Pinpoint the cell where the given text exists, returning its [x, y] midpoint coordinate. 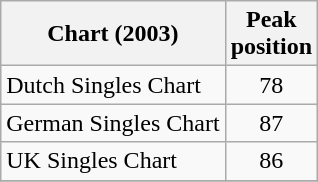
Chart (2003) [113, 34]
86 [271, 161]
Dutch Singles Chart [113, 85]
Peakposition [271, 34]
78 [271, 85]
German Singles Chart [113, 123]
UK Singles Chart [113, 161]
87 [271, 123]
